Detect which cell encompasses the target text, then output its (X, Y) center coordinate. 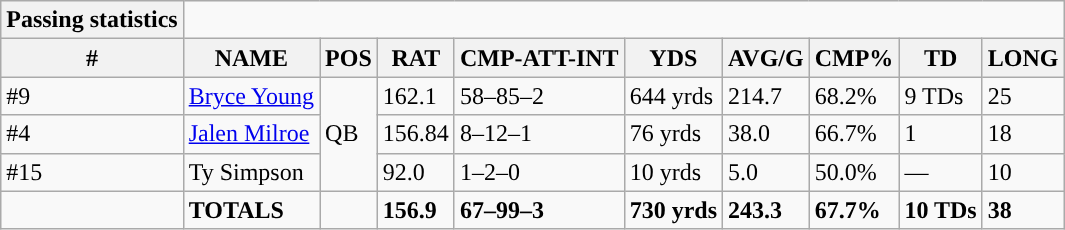
162.1 (416, 96)
10 (1023, 172)
RAT (416, 58)
1–2–0 (539, 172)
10 yrds (673, 172)
10 TDs (940, 210)
TOTALS (251, 210)
CMP% (854, 58)
LONG (1023, 58)
67.7% (854, 210)
NAME (251, 58)
#15 (92, 172)
68.2% (854, 96)
QB (349, 134)
5.0 (766, 172)
Ty Simpson (251, 172)
TD (940, 58)
66.7% (854, 134)
58–85–2 (539, 96)
214.7 (766, 96)
730 yrds (673, 210)
9 TDs (940, 96)
Bryce Young (251, 96)
YDS (673, 58)
38.0 (766, 134)
# (92, 58)
AVG/G (766, 58)
76 yrds (673, 134)
POS (349, 58)
#4 (92, 134)
25 (1023, 96)
156.84 (416, 134)
1 (940, 134)
156.9 (416, 210)
8–12–1 (539, 134)
243.3 (766, 210)
67–99–3 (539, 210)
#9 (92, 96)
50.0% (854, 172)
Passing statistics (92, 20)
38 (1023, 210)
18 (1023, 134)
— (940, 172)
Jalen Milroe (251, 134)
CMP-ATT-INT (539, 58)
92.0 (416, 172)
644 yrds (673, 96)
